Return the [x, y] coordinate for the center point of the cell that contains the specified text.  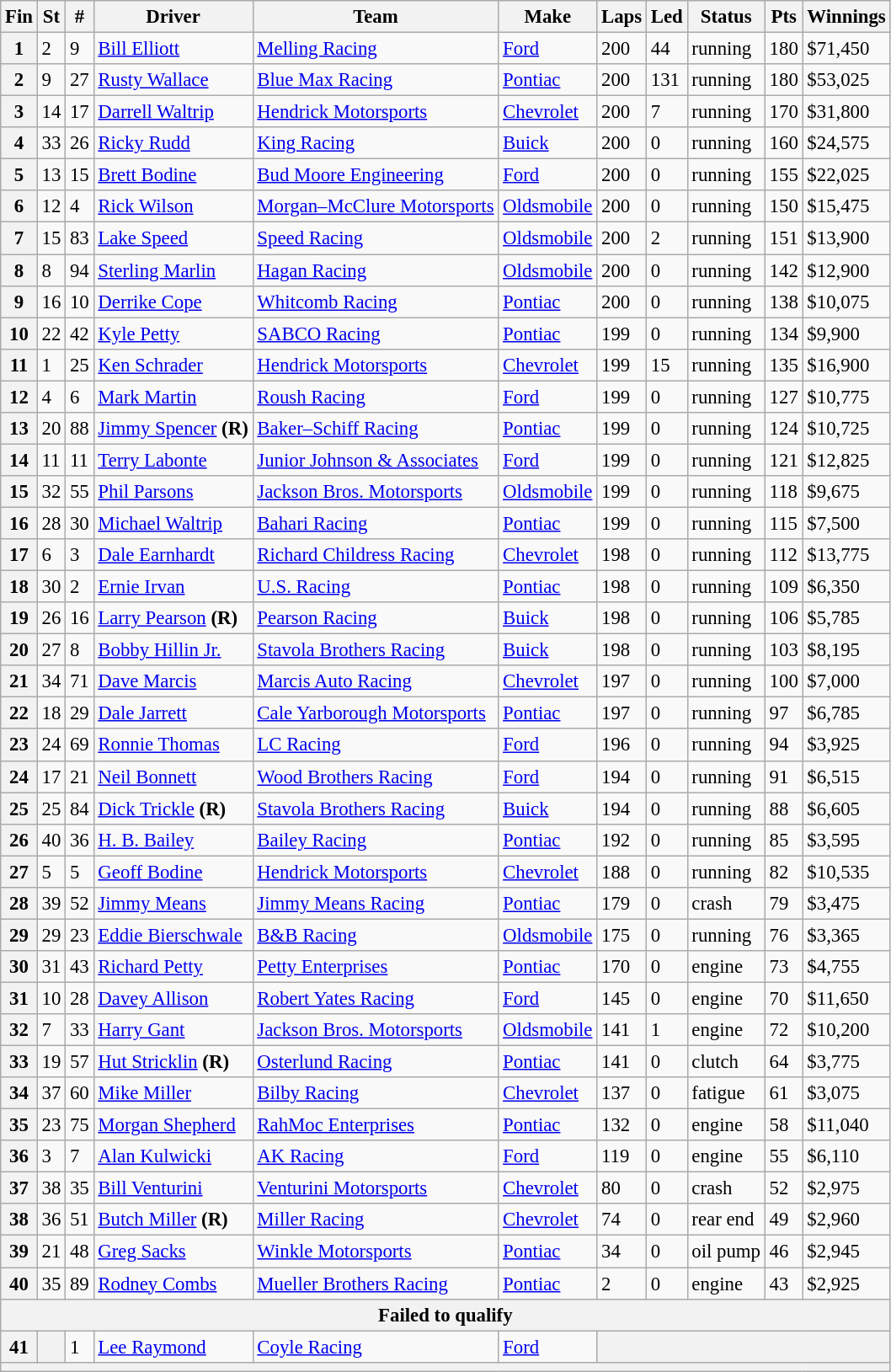
Failed to qualify [445, 1315]
Status [726, 17]
74 [622, 1220]
89 [79, 1284]
Coyle Racing [376, 1347]
Davey Allison [173, 998]
Mueller Brothers Racing [376, 1284]
Rick Wilson [173, 206]
$13,775 [846, 555]
$11,650 [846, 998]
135 [783, 365]
Ken Schrader [173, 365]
U.S. Racing [376, 587]
$7,500 [846, 523]
103 [783, 650]
Geoff Bodine [173, 872]
106 [783, 618]
Wood Brothers Racing [376, 777]
$3,075 [846, 1093]
Michael Waltrip [173, 523]
Mark Martin [173, 397]
61 [783, 1093]
$3,925 [846, 745]
69 [79, 745]
Morgan–McClure Motorsports [376, 206]
$11,040 [846, 1125]
Butch Miller (R) [173, 1220]
Alan Kulwicki [173, 1156]
82 [783, 872]
RahMoc Enterprises [376, 1125]
Dale Earnhardt [173, 555]
$12,900 [846, 270]
71 [79, 681]
64 [783, 1062]
150 [783, 206]
132 [622, 1125]
Bud Moore Engineering [376, 175]
$9,675 [846, 492]
Miller Racing [376, 1220]
121 [783, 460]
$3,595 [846, 840]
Phil Parsons [173, 492]
$15,475 [846, 206]
42 [79, 334]
St [51, 17]
$13,900 [846, 238]
Roush Racing [376, 397]
rear end [726, 1220]
$24,575 [846, 143]
Laps [622, 17]
Bahari Racing [376, 523]
$53,025 [846, 80]
Greg Sacks [173, 1252]
Driver [173, 17]
Ricky Rudd [173, 143]
$16,900 [846, 365]
Venturini Motorsports [376, 1188]
Rodney Combs [173, 1284]
76 [783, 935]
King Racing [376, 143]
138 [783, 302]
B&B Racing [376, 935]
Junior Johnson & Associates [376, 460]
97 [783, 713]
Larry Pearson (R) [173, 618]
Harry Gant [173, 1030]
Dale Jarrett [173, 713]
$10,535 [846, 872]
Team [376, 17]
Winnings [846, 17]
Mike Miller [173, 1093]
Fin [19, 17]
Baker–Schiff Racing [376, 429]
Ronnie Thomas [173, 745]
Eddie Bierschwale [173, 935]
137 [622, 1093]
57 [79, 1062]
Dave Marcis [173, 681]
Osterlund Racing [376, 1062]
$2,960 [846, 1220]
118 [783, 492]
179 [622, 904]
Derrike Cope [173, 302]
119 [622, 1156]
41 [19, 1347]
49 [783, 1220]
# [79, 17]
91 [783, 777]
$5,785 [846, 618]
H. B. Bailey [173, 840]
Terry Labonte [173, 460]
Rusty Wallace [173, 80]
$7,000 [846, 681]
Bilby Racing [376, 1093]
188 [622, 872]
Robert Yates Racing [376, 998]
46 [783, 1252]
oil pump [726, 1252]
48 [79, 1252]
Ernie Irvan [173, 587]
Marcis Auto Racing [376, 681]
$10,200 [846, 1030]
clutch [726, 1062]
58 [783, 1125]
$2,975 [846, 1188]
75 [79, 1125]
80 [622, 1188]
124 [783, 429]
$12,825 [846, 460]
$10,775 [846, 397]
LC Racing [376, 745]
134 [783, 334]
Hagan Racing [376, 270]
70 [783, 998]
Darrell Waltrip [173, 112]
112 [783, 555]
$6,785 [846, 713]
51 [79, 1220]
$6,110 [846, 1156]
192 [622, 840]
Speed Racing [376, 238]
$9,900 [846, 334]
$71,450 [846, 49]
$3,365 [846, 935]
Blue Max Racing [376, 80]
160 [783, 143]
127 [783, 397]
SABCO Racing [376, 334]
Bailey Racing [376, 840]
Brett Bodine [173, 175]
142 [783, 270]
85 [783, 840]
$4,755 [846, 967]
151 [783, 238]
$31,800 [846, 112]
Melling Racing [376, 49]
$22,025 [846, 175]
Bill Venturini [173, 1188]
131 [667, 80]
175 [622, 935]
Hut Stricklin (R) [173, 1062]
Pts [783, 17]
Sterling Marlin [173, 270]
Neil Bonnett [173, 777]
$2,945 [846, 1252]
Bobby Hillin Jr. [173, 650]
$2,925 [846, 1284]
Jimmy Means [173, 904]
84 [79, 809]
44 [667, 49]
fatigue [726, 1093]
83 [79, 238]
Jimmy Spencer (R) [173, 429]
155 [783, 175]
72 [783, 1030]
Pearson Racing [376, 618]
$6,605 [846, 809]
$6,350 [846, 587]
Bill Elliott [173, 49]
115 [783, 523]
AK Racing [376, 1156]
100 [783, 681]
$10,725 [846, 429]
73 [783, 967]
79 [783, 904]
Winkle Motorsports [376, 1252]
Lee Raymond [173, 1347]
60 [79, 1093]
109 [783, 587]
Richard Petty [173, 967]
$8,195 [846, 650]
Whitcomb Racing [376, 302]
145 [622, 998]
$10,075 [846, 302]
Dick Trickle (R) [173, 809]
$6,515 [846, 777]
$3,475 [846, 904]
Jimmy Means Racing [376, 904]
196 [622, 745]
$3,775 [846, 1062]
Lake Speed [173, 238]
Led [667, 17]
Richard Childress Racing [376, 555]
Petty Enterprises [376, 967]
Cale Yarborough Motorsports [376, 713]
Kyle Petty [173, 334]
Morgan Shepherd [173, 1125]
Make [547, 17]
